Provide the (X, Y) coordinate of the cell's center where the given text is located.  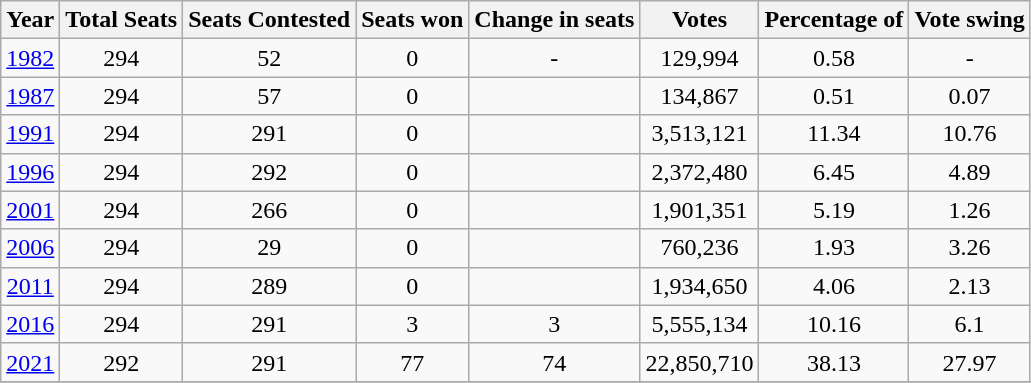
5.19 (834, 210)
3.26 (970, 248)
Change in seats (554, 20)
1.93 (834, 248)
29 (270, 248)
Vote swing (970, 20)
2021 (30, 362)
Seats Contested (270, 20)
129,994 (700, 58)
0.58 (834, 58)
0.51 (834, 96)
760,236 (700, 248)
27.97 (970, 362)
Votes (700, 20)
2.13 (970, 286)
1987 (30, 96)
Percentage of (834, 20)
Total Seats (122, 20)
0.07 (970, 96)
2011 (30, 286)
134,867 (700, 96)
2001 (30, 210)
2006 (30, 248)
289 (270, 286)
22,850,710 (700, 362)
11.34 (834, 134)
4.89 (970, 172)
74 (554, 362)
1991 (30, 134)
1982 (30, 58)
57 (270, 96)
1996 (30, 172)
Seats won (412, 20)
266 (270, 210)
Year (30, 20)
5,555,134 (700, 324)
1,934,650 (700, 286)
38.13 (834, 362)
2,372,480 (700, 172)
4.06 (834, 286)
6.45 (834, 172)
1,901,351 (700, 210)
52 (270, 58)
2016 (30, 324)
6.1 (970, 324)
3,513,121 (700, 134)
10.16 (834, 324)
1.26 (970, 210)
10.76 (970, 134)
77 (412, 362)
